Determine the [X, Y] coordinate at the center of the cell enclosing the given text.  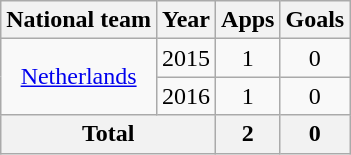
Total [108, 134]
Netherlands [79, 77]
Apps [248, 20]
Goals [315, 20]
Year [186, 20]
2015 [186, 58]
2 [248, 134]
National team [79, 20]
2016 [186, 96]
